Search for the cell housing the specified text and yield its [x, y] center coordinate. 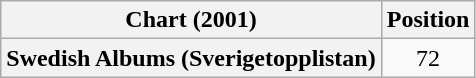
Swedish Albums (Sverigetopplistan) [191, 58]
72 [428, 58]
Position [428, 20]
Chart (2001) [191, 20]
